For the text-containing cell, return its midpoint in (X, Y) coordinate format. 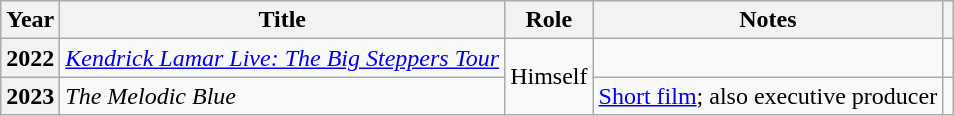
Title (282, 20)
The Melodic Blue (282, 96)
Short film; also executive producer (768, 96)
Kendrick Lamar Live: The Big Steppers Tour (282, 58)
Role (549, 20)
2022 (30, 58)
Notes (768, 20)
Himself (549, 77)
2023 (30, 96)
Year (30, 20)
